Provide the (X, Y) coordinate of the cell's center where the given text is located.  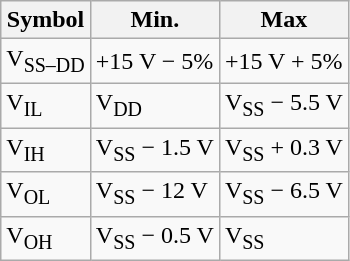
Max (284, 20)
VOH (46, 238)
+15 V + 5% (284, 61)
VIL (46, 105)
Symbol (46, 20)
Min. (154, 20)
VSS − 5.5 V (284, 105)
+15 V − 5% (154, 61)
VDD (154, 105)
VSS − 12 V (154, 194)
VSS (284, 238)
VSS + 0.3 V (284, 150)
VOL (46, 194)
VSS − 6.5 V (284, 194)
VSS–DD (46, 61)
VSS − 1.5 V (154, 150)
VSS − 0.5 V (154, 238)
VIH (46, 150)
